Output the [X, Y] coordinate of the center of the cell containing the given text.  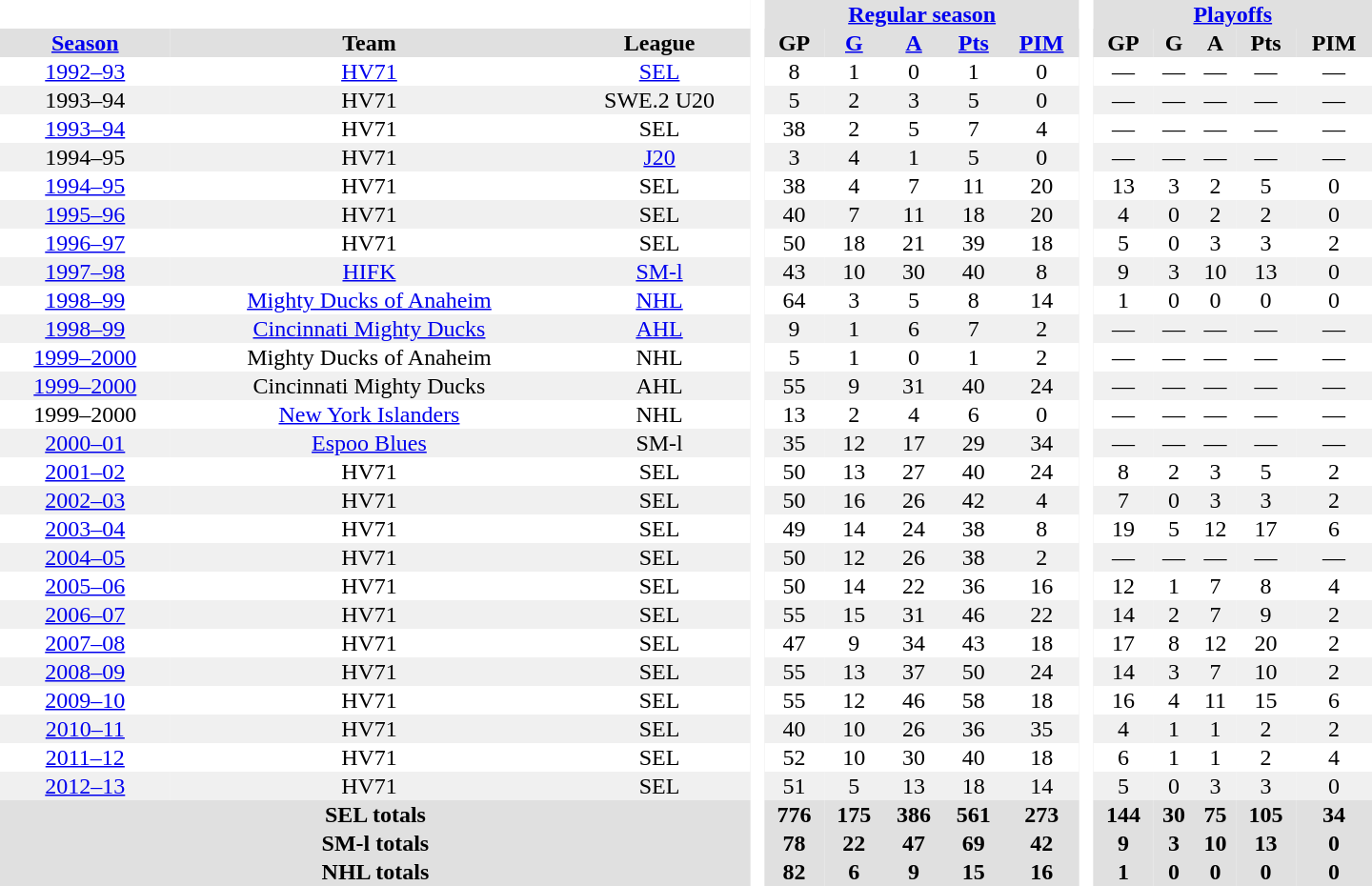
561 [974, 815]
37 [915, 672]
Playoffs [1233, 14]
78 [795, 843]
SEL totals [375, 815]
27 [915, 472]
51 [795, 786]
386 [915, 815]
NHL totals [375, 872]
2012–13 [86, 786]
Season [86, 43]
2004–05 [86, 557]
69 [974, 843]
105 [1265, 815]
1996–97 [86, 243]
HIFK [370, 272]
2010–11 [86, 729]
Espoo Blues [370, 443]
2003–04 [86, 529]
776 [795, 815]
2011–12 [86, 757]
Team [370, 43]
2002–03 [86, 500]
2008–09 [86, 672]
58 [974, 700]
144 [1124, 815]
2005–06 [86, 586]
49 [795, 529]
2000–01 [86, 443]
75 [1216, 815]
82 [795, 872]
J20 [659, 157]
New York Islanders [370, 414]
League [659, 43]
39 [974, 243]
2007–08 [86, 643]
64 [795, 300]
273 [1041, 815]
2001–02 [86, 472]
175 [854, 815]
19 [1124, 529]
2009–10 [86, 700]
52 [795, 757]
2006–07 [86, 614]
1997–98 [86, 272]
SWE.2 U20 [659, 100]
1995–96 [86, 214]
SM-l totals [375, 843]
21 [915, 243]
Regular season [922, 14]
1992–93 [86, 71]
29 [974, 443]
